Return the [X, Y] coordinate for the center point of the cell that contains the specified text.  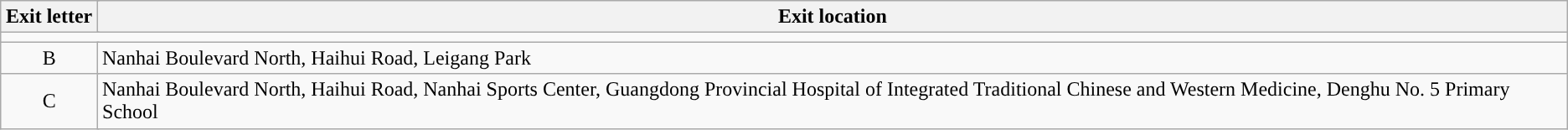
C [49, 101]
B [49, 58]
Exit location [833, 17]
Exit letter [49, 17]
Nanhai Boulevard North, Haihui Road, Leigang Park [833, 58]
